From the cell containing the given text, extract its center point as [x, y] coordinate. 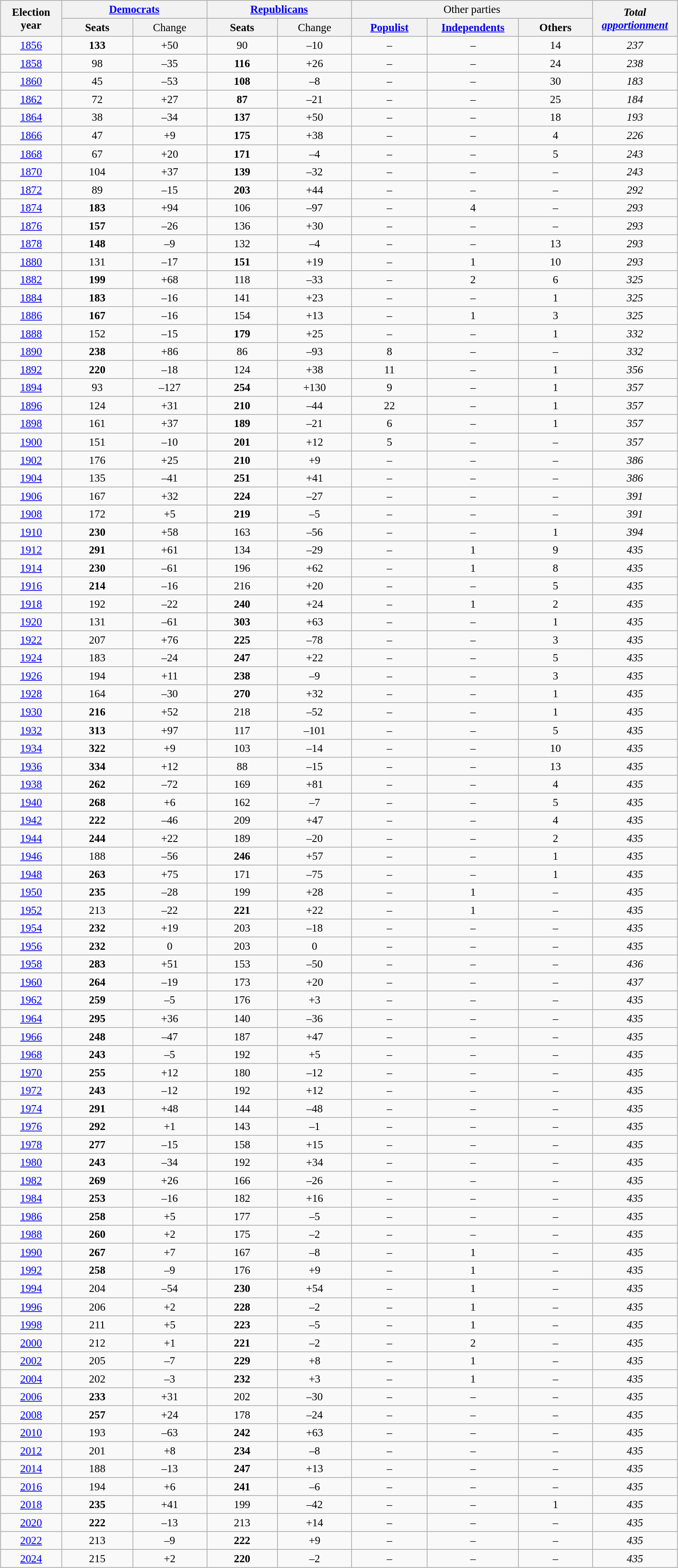
47 [97, 136]
267 [97, 1253]
140 [242, 1018]
1882 [31, 280]
2000 [31, 1343]
133 [97, 46]
1946 [31, 856]
234 [242, 1451]
132 [242, 244]
87 [242, 100]
1936 [31, 766]
2024 [31, 1559]
223 [242, 1325]
180 [242, 1072]
1910 [31, 532]
173 [242, 982]
184 [635, 100]
270 [242, 694]
1940 [31, 802]
+34 [315, 1163]
215 [97, 1559]
2010 [31, 1433]
38 [97, 117]
1884 [31, 298]
+30 [315, 226]
263 [97, 874]
1984 [31, 1199]
169 [242, 784]
182 [242, 1199]
1916 [31, 586]
1972 [31, 1091]
206 [97, 1307]
248 [97, 1037]
1960 [31, 982]
+51 [170, 964]
356 [635, 370]
196 [242, 568]
–47 [170, 1037]
Other parties [472, 10]
163 [242, 532]
–78 [315, 640]
178 [242, 1415]
1904 [31, 478]
+94 [170, 208]
72 [97, 100]
241 [242, 1487]
1948 [31, 874]
103 [242, 748]
–1 [315, 1127]
+81 [315, 784]
+68 [170, 280]
134 [242, 550]
–127 [170, 388]
2006 [31, 1397]
244 [97, 838]
1874 [31, 208]
255 [97, 1072]
205 [97, 1360]
–54 [170, 1289]
1890 [31, 352]
277 [97, 1144]
2022 [31, 1541]
–20 [315, 838]
117 [242, 730]
–14 [315, 748]
–3 [170, 1379]
141 [242, 298]
–29 [315, 550]
233 [97, 1397]
+58 [170, 532]
+16 [315, 1199]
1996 [31, 1307]
+7 [170, 1253]
2016 [31, 1487]
88 [242, 766]
254 [242, 388]
–93 [315, 352]
+75 [170, 874]
148 [97, 244]
1856 [31, 46]
1988 [31, 1234]
262 [97, 784]
22 [389, 406]
+86 [170, 352]
436 [635, 964]
–63 [170, 1433]
–28 [170, 892]
25 [555, 100]
–6 [315, 1487]
Electionyear [31, 18]
118 [242, 280]
295 [97, 1018]
–36 [315, 1018]
+130 [315, 388]
1894 [31, 388]
1914 [31, 568]
1900 [31, 442]
136 [242, 226]
45 [97, 81]
1878 [31, 244]
251 [242, 478]
2018 [31, 1505]
–35 [170, 64]
157 [97, 226]
+61 [170, 550]
237 [635, 46]
303 [242, 622]
283 [97, 964]
242 [242, 1433]
–72 [170, 784]
104 [97, 172]
218 [242, 712]
14 [555, 46]
260 [97, 1234]
2002 [31, 1360]
1908 [31, 514]
+97 [170, 730]
187 [242, 1037]
93 [97, 388]
214 [97, 586]
–101 [315, 730]
2012 [31, 1451]
240 [242, 604]
Republicans [279, 10]
Independents [473, 28]
228 [242, 1307]
179 [242, 334]
–32 [315, 172]
154 [242, 316]
1886 [31, 316]
24 [555, 64]
+14 [315, 1523]
1924 [31, 658]
1968 [31, 1054]
+44 [315, 190]
18 [555, 117]
1866 [31, 136]
1966 [31, 1037]
1872 [31, 190]
–27 [315, 496]
1860 [31, 81]
313 [97, 730]
143 [242, 1127]
–50 [315, 964]
164 [97, 694]
259 [97, 1001]
207 [97, 640]
1944 [31, 838]
1942 [31, 820]
1958 [31, 964]
+27 [170, 100]
177 [242, 1217]
268 [97, 802]
–97 [315, 208]
1892 [31, 370]
144 [242, 1108]
1896 [31, 406]
+54 [315, 1289]
11 [389, 370]
209 [242, 820]
Totalapportionment [635, 18]
226 [635, 136]
Populist [389, 28]
1974 [31, 1108]
1920 [31, 622]
2014 [31, 1469]
253 [97, 1199]
246 [242, 856]
1906 [31, 496]
137 [242, 117]
90 [242, 46]
1980 [31, 1163]
225 [242, 640]
152 [97, 334]
1880 [31, 262]
1862 [31, 100]
212 [97, 1343]
2008 [31, 1415]
1990 [31, 1253]
1976 [31, 1127]
1918 [31, 604]
98 [97, 64]
219 [242, 514]
+48 [170, 1108]
1922 [31, 640]
–33 [315, 280]
Democrats [134, 10]
1898 [31, 424]
30 [555, 81]
+15 [315, 1144]
+52 [170, 712]
1932 [31, 730]
2004 [31, 1379]
+76 [170, 640]
224 [242, 496]
269 [97, 1181]
1934 [31, 748]
1982 [31, 1181]
–42 [315, 1505]
1926 [31, 676]
1858 [31, 64]
+62 [315, 568]
1902 [31, 460]
+36 [170, 1018]
2020 [31, 1523]
161 [97, 424]
+23 [315, 298]
+57 [315, 856]
–75 [315, 874]
1868 [31, 154]
1938 [31, 784]
1994 [31, 1289]
–17 [170, 262]
322 [97, 748]
162 [242, 802]
166 [242, 1181]
+28 [315, 892]
1970 [31, 1072]
139 [242, 172]
1950 [31, 892]
1928 [31, 694]
1912 [31, 550]
1956 [31, 946]
1888 [31, 334]
–53 [170, 81]
1992 [31, 1270]
257 [97, 1415]
1930 [31, 712]
67 [97, 154]
1998 [31, 1325]
229 [242, 1360]
+11 [170, 676]
172 [97, 514]
394 [635, 532]
–48 [315, 1108]
116 [242, 64]
89 [97, 190]
211 [97, 1325]
Others [555, 28]
108 [242, 81]
264 [97, 982]
–52 [315, 712]
–44 [315, 406]
86 [242, 352]
437 [635, 982]
135 [97, 478]
1952 [31, 911]
1954 [31, 928]
1986 [31, 1217]
158 [242, 1144]
106 [242, 208]
–41 [170, 478]
1870 [31, 172]
204 [97, 1289]
–46 [170, 820]
–19 [170, 982]
1876 [31, 226]
1964 [31, 1018]
1978 [31, 1144]
1962 [31, 1001]
1864 [31, 117]
334 [97, 766]
153 [242, 964]
